Scan for the cell matching the given text and deliver its (x, y) coordinate at center. 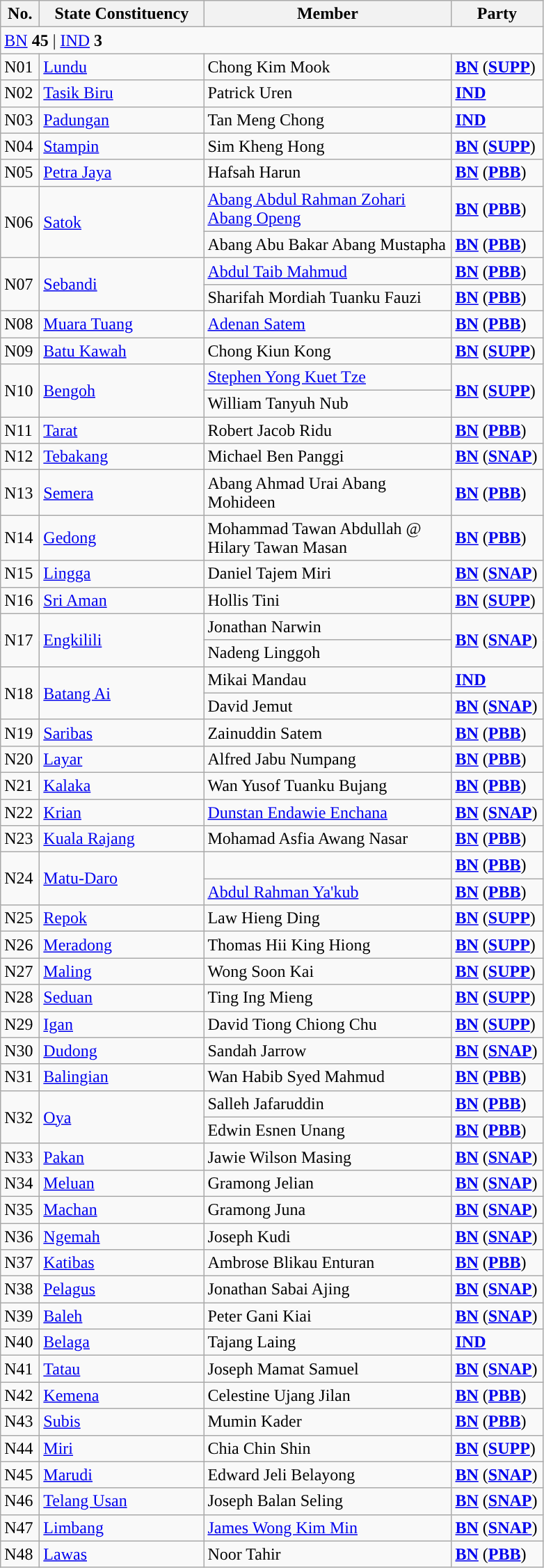
Peter Gani Kiai (328, 1316)
Seduan (122, 998)
Hollis Tini (328, 600)
Mumin Kader (328, 1422)
N09 (20, 350)
N31 (20, 1077)
N08 (20, 324)
Wan Habib Syed Mahmud (328, 1077)
Adenan Satem (328, 324)
N45 (20, 1475)
Edwin Esnen Unang (328, 1130)
Chong Kiun Kong (328, 350)
Sharifah Mordiah Tuanku Fauzi (328, 297)
Patrick Uren (328, 93)
Salleh Jafaruddin (328, 1104)
Oya (122, 1117)
Igan (122, 1024)
Ambrose Blikau Enturan (328, 1263)
Saribas (122, 732)
Chong Kim Mook (328, 67)
N02 (20, 93)
N06 (20, 221)
Abang Abdul Rahman Zohari Abang Openg (328, 209)
N28 (20, 998)
N23 (20, 839)
N25 (20, 918)
N07 (20, 284)
Meluan (122, 1183)
N48 (20, 1554)
Krian (122, 813)
David Jemut (328, 706)
Satok (122, 221)
Alfred Jabu Numpang (328, 759)
N03 (20, 120)
Petra Jaya (122, 173)
N19 (20, 732)
Thomas Hii King Hiong (328, 945)
Gramong Jelian (328, 1183)
Dunstan Endawie Enchana (328, 813)
Jonathan Narwin (328, 627)
N33 (20, 1157)
Limbang (122, 1528)
Lawas (122, 1554)
Chia Chin Shin (328, 1448)
N36 (20, 1236)
Abdul Rahman Ya'kub (328, 892)
Daniel Tajem Miri (328, 574)
Kemena (122, 1395)
Kuala Rajang (122, 839)
Abang Abu Bakar Abang Mustapha (328, 244)
Zainuddin Satem (328, 732)
Repok (122, 918)
N24 (20, 879)
Edward Jeli Belayong (328, 1475)
Tatau (122, 1369)
State Constituency (122, 14)
Sebandi (122, 284)
Mikai Mandau (328, 680)
Padungan (122, 120)
Joseph Mamat Samuel (328, 1369)
Pakan (122, 1157)
Wong Soon Kai (328, 971)
Layar (122, 759)
Stampin (122, 146)
David Tiong Chiong Chu (328, 1024)
Party (497, 14)
Tasik Biru (122, 93)
Machan (122, 1209)
N16 (20, 600)
N39 (20, 1316)
Tajang Laing (328, 1342)
Celestine Ujang Jilan (328, 1395)
Bengoh (122, 391)
Law Hieng Ding (328, 918)
Gramong Juna (328, 1209)
N30 (20, 1051)
Subis (122, 1422)
N47 (20, 1528)
N46 (20, 1501)
Belaga (122, 1342)
James Wong Kim Min (328, 1528)
William Tanyuh Nub (328, 404)
Tan Meng Chong (328, 120)
Miri (122, 1448)
N27 (20, 971)
Sandah Jarrow (328, 1051)
Lingga (122, 574)
BN 45 | IND 3 (271, 40)
N13 (20, 493)
Abang Ahmad Urai Abang Mohideen (328, 493)
N44 (20, 1448)
Tarat (122, 430)
Robert Jacob Ridu (328, 430)
N05 (20, 173)
Pelagus (122, 1289)
Michael Ben Panggi (328, 457)
N40 (20, 1342)
Gedong (122, 538)
Meradong (122, 945)
Baleh (122, 1316)
Joseph Kudi (328, 1236)
Mohamad Asfia Awang Nasar (328, 839)
N42 (20, 1395)
N29 (20, 1024)
Jawie Wilson Masing (328, 1157)
Tebakang (122, 457)
N01 (20, 67)
Maling (122, 971)
N11 (20, 430)
N32 (20, 1117)
N15 (20, 574)
N04 (20, 146)
Joseph Balan Seling (328, 1501)
Balingian (122, 1077)
Marudi (122, 1475)
N18 (20, 693)
Dudong (122, 1051)
Telang Usan (122, 1501)
Batang Ai (122, 693)
N12 (20, 457)
Sim Kheng Hong (328, 146)
N34 (20, 1183)
Batu Kawah (122, 350)
Lundu (122, 67)
Jonathan Sabai Ajing (328, 1289)
Ting Ing Mieng (328, 998)
Abdul Taib Mahmud (328, 271)
N10 (20, 391)
N35 (20, 1209)
N17 (20, 640)
N20 (20, 759)
Sri Aman (122, 600)
Noor Tahir (328, 1554)
Katibas (122, 1263)
Member (328, 14)
N43 (20, 1422)
Wan Yusof Tuanku Bujang (328, 785)
Muara Tuang (122, 324)
N38 (20, 1289)
Engkilili (122, 640)
Ngemah (122, 1236)
N22 (20, 813)
N26 (20, 945)
No. (20, 14)
Mohammad Tawan Abdullah @ Hilary Tawan Masan (328, 538)
N21 (20, 785)
N41 (20, 1369)
Nadeng Linggoh (328, 653)
Semera (122, 493)
Matu-Daro (122, 879)
N14 (20, 538)
Stephen Yong Kuet Tze (328, 377)
N37 (20, 1263)
Hafsah Harun (328, 173)
Kalaka (122, 785)
